Extract the (X, Y) coordinate from the center of the cell holding the provided text.  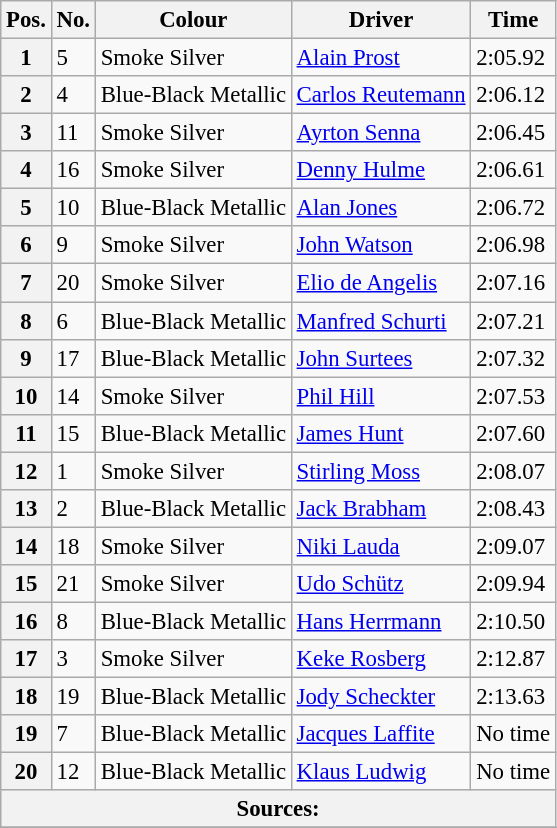
Keke Rosberg (381, 659)
2:06.72 (514, 208)
Ayrton Senna (381, 133)
2:06.98 (514, 245)
John Surtees (381, 358)
Denny Hulme (381, 170)
No. (73, 20)
2:08.43 (514, 509)
2:07.21 (514, 321)
James Hunt (381, 433)
2:12.87 (514, 659)
Jacques Laffite (381, 734)
21 (73, 584)
Sources: (278, 809)
Phil Hill (381, 396)
Stirling Moss (381, 471)
2:09.07 (514, 546)
Udo Schütz (381, 584)
2:06.12 (514, 95)
John Watson (381, 245)
2:07.16 (514, 283)
2:09.94 (514, 584)
2:05.92 (514, 58)
Niki Lauda (381, 546)
Jody Scheckter (381, 697)
Pos. (26, 20)
Colour (193, 20)
2:10.50 (514, 621)
Driver (381, 20)
2:13.63 (514, 697)
Carlos Reutemann (381, 95)
13 (26, 509)
Hans Herrmann (381, 621)
Klaus Ludwig (381, 772)
Jack Brabham (381, 509)
Elio de Angelis (381, 283)
Alan Jones (381, 208)
2:07.53 (514, 396)
2:06.61 (514, 170)
Manfred Schurti (381, 321)
2:07.60 (514, 433)
2:06.45 (514, 133)
2:08.07 (514, 471)
Time (514, 20)
Alain Prost (381, 58)
2:07.32 (514, 358)
